Return (X, Y) of the center of cell containing provided text 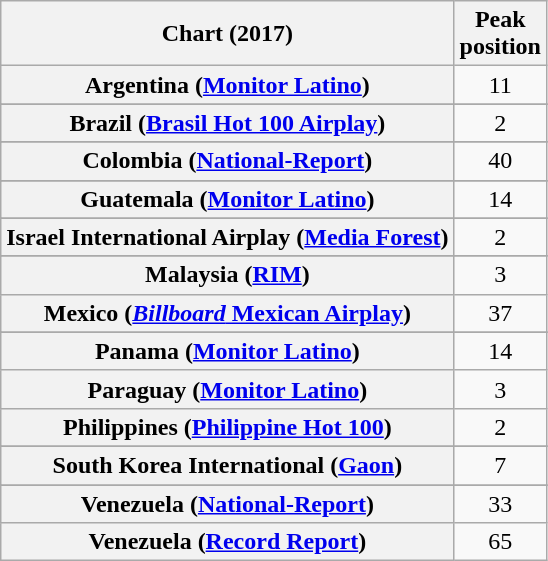
Peakposition (500, 34)
11 (500, 85)
Colombia (National-Report) (228, 161)
Venezuela (National-Report) (228, 503)
Chart (2017) (228, 34)
37 (500, 313)
33 (500, 503)
Venezuela (Record Report) (228, 542)
Mexico (Billboard Mexican Airplay) (228, 313)
Malaysia (RIM) (228, 275)
65 (500, 542)
Brazil (Brasil Hot 100 Airplay) (228, 123)
Philippines (Philippine Hot 100) (228, 427)
7 (500, 465)
Panama (Monitor Latino) (228, 351)
Paraguay (Monitor Latino) (228, 389)
Israel International Airplay (Media Forest) (228, 237)
Guatemala (Monitor Latino) (228, 199)
Argentina (Monitor Latino) (228, 85)
40 (500, 161)
South Korea International (Gaon) (228, 465)
